Extract the [X, Y] coordinate from the center of the cell holding the provided text.  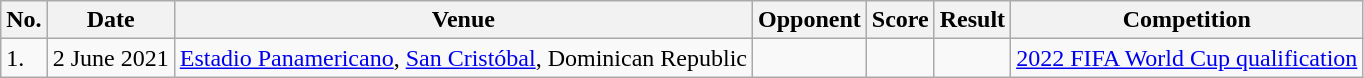
1. [24, 58]
Estadio Panamericano, San Cristóbal, Dominican Republic [463, 58]
Venue [463, 20]
No. [24, 20]
Date [110, 20]
Opponent [810, 20]
Score [900, 20]
2022 FIFA World Cup qualification [1187, 58]
2 June 2021 [110, 58]
Result [972, 20]
Competition [1187, 20]
